Locate the cell with the specified text and output its (x, y) center coordinate. 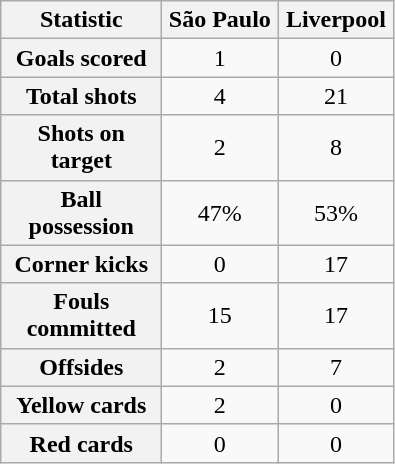
Offsides (82, 367)
7 (336, 367)
Corner kicks (82, 264)
Goals scored (82, 58)
Fouls committed (82, 316)
Yellow cards (82, 405)
15 (220, 316)
53% (336, 212)
Red cards (82, 443)
21 (336, 96)
Liverpool (336, 20)
Shots on target (82, 148)
1 (220, 58)
47% (220, 212)
Total shots (82, 96)
Ball possession (82, 212)
8 (336, 148)
São Paulo (220, 20)
4 (220, 96)
Statistic (82, 20)
